Provide the (x, y) coordinate of the cell's center where the given text is located.  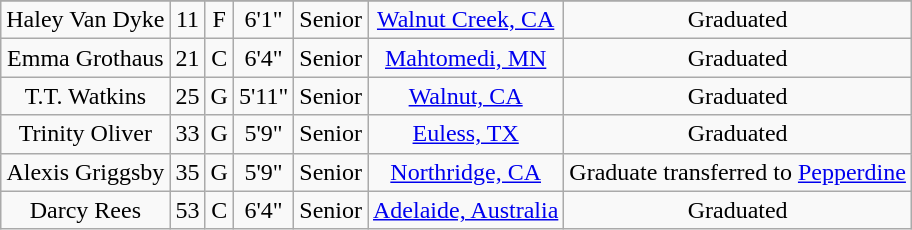
33 (188, 134)
Darcy Rees (86, 210)
6'1" (263, 20)
Euless, TX (466, 134)
T.T. Watkins (86, 96)
Alexis Griggsby (86, 172)
Graduate transferred to Pepperdine (738, 172)
Adelaide, Australia (466, 210)
Walnut, CA (466, 96)
5'11" (263, 96)
25 (188, 96)
Walnut Creek, CA (466, 20)
35 (188, 172)
Trinity Oliver (86, 134)
Haley Van Dyke (86, 20)
Emma Grothaus (86, 58)
Northridge, CA (466, 172)
F (219, 20)
11 (188, 20)
53 (188, 210)
21 (188, 58)
Mahtomedi, MN (466, 58)
